Return the (X, Y) coordinate for the center point of the cell that contains the specified text.  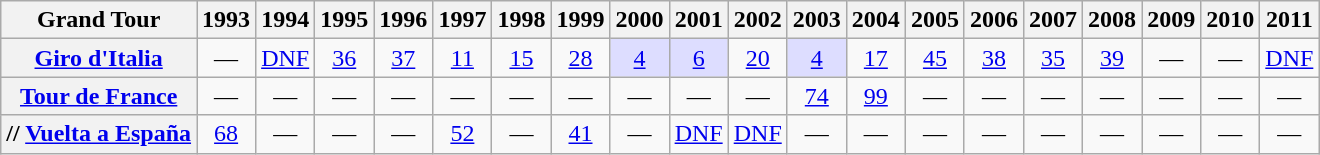
2006 (994, 20)
Grand Tour (99, 20)
52 (462, 134)
2003 (816, 20)
1996 (404, 20)
1993 (226, 20)
6 (698, 58)
2010 (1230, 20)
20 (758, 58)
37 (404, 58)
41 (580, 134)
2000 (640, 20)
1999 (580, 20)
// Vuelta a España (99, 134)
Tour de France (99, 96)
68 (226, 134)
17 (876, 58)
11 (462, 58)
99 (876, 96)
39 (1112, 58)
2008 (1112, 20)
45 (934, 58)
1998 (522, 20)
2011 (1290, 20)
2001 (698, 20)
1997 (462, 20)
2005 (934, 20)
2002 (758, 20)
74 (816, 96)
28 (580, 58)
1995 (344, 20)
15 (522, 58)
Giro d'Italia (99, 58)
2007 (1054, 20)
36 (344, 58)
35 (1054, 58)
38 (994, 58)
1994 (286, 20)
2009 (1172, 20)
2004 (876, 20)
